Find where the given text appears and provide that cell's center as (X, Y) coordinate. 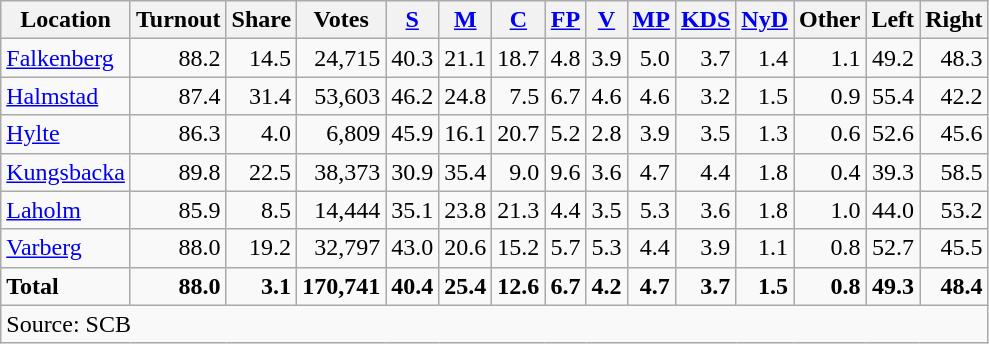
30.9 (412, 172)
25.4 (466, 286)
14.5 (262, 58)
44.0 (893, 210)
0.9 (830, 96)
89.8 (178, 172)
6,809 (342, 134)
55.4 (893, 96)
Kungsbacka (66, 172)
58.5 (954, 172)
Varberg (66, 248)
Right (954, 20)
Laholm (66, 210)
18.7 (518, 58)
45.5 (954, 248)
V (606, 20)
5.7 (566, 248)
1.3 (765, 134)
2.8 (606, 134)
87.4 (178, 96)
38,373 (342, 172)
Turnout (178, 20)
45.9 (412, 134)
49.3 (893, 286)
35.1 (412, 210)
KDS (705, 20)
Location (66, 20)
53.2 (954, 210)
20.6 (466, 248)
9.6 (566, 172)
45.6 (954, 134)
Hylte (66, 134)
49.2 (893, 58)
8.5 (262, 210)
24.8 (466, 96)
Share (262, 20)
7.5 (518, 96)
48.4 (954, 286)
39.3 (893, 172)
Source: SCB (494, 324)
C (518, 20)
5.2 (566, 134)
4.0 (262, 134)
19.2 (262, 248)
Falkenberg (66, 58)
S (412, 20)
M (466, 20)
Total (66, 286)
16.1 (466, 134)
3.2 (705, 96)
24,715 (342, 58)
14,444 (342, 210)
42.2 (954, 96)
85.9 (178, 210)
52.7 (893, 248)
46.2 (412, 96)
NyD (765, 20)
20.7 (518, 134)
Other (830, 20)
88.2 (178, 58)
Left (893, 20)
31.4 (262, 96)
40.3 (412, 58)
9.0 (518, 172)
Votes (342, 20)
4.2 (606, 286)
0.4 (830, 172)
23.8 (466, 210)
35.4 (466, 172)
15.2 (518, 248)
3.1 (262, 286)
1.4 (765, 58)
FP (566, 20)
4.8 (566, 58)
Halmstad (66, 96)
22.5 (262, 172)
48.3 (954, 58)
5.0 (651, 58)
53,603 (342, 96)
32,797 (342, 248)
0.6 (830, 134)
21.1 (466, 58)
43.0 (412, 248)
MP (651, 20)
170,741 (342, 286)
86.3 (178, 134)
1.0 (830, 210)
12.6 (518, 286)
40.4 (412, 286)
21.3 (518, 210)
52.6 (893, 134)
